Output the (x, y) coordinate of the center of the cell containing the given text.  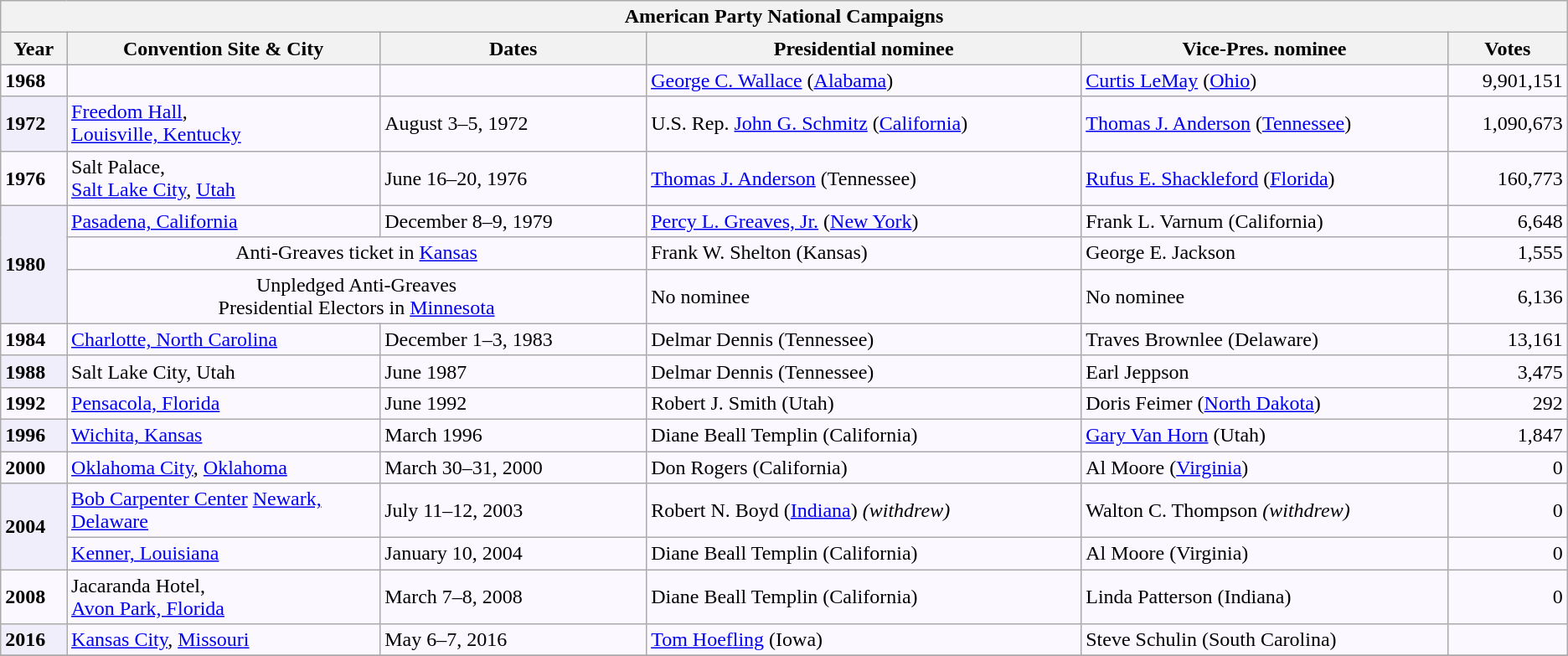
Salt Lake City, Utah (224, 371)
2004 (34, 526)
Anti-Greaves ticket in Kansas (357, 253)
Frank W. Shelton (Kansas) (864, 253)
George E. Jackson (1265, 253)
2000 (34, 467)
13,161 (1508, 339)
July 11–12, 2003 (513, 511)
1996 (34, 435)
Kenner, Louisiana (224, 554)
December 1–3, 1983 (513, 339)
Pensacola, Florida (224, 403)
1976 (34, 178)
Votes (1508, 49)
6,136 (1508, 297)
Robert J. Smith (Utah) (864, 403)
March 30–31, 2000 (513, 467)
6,648 (1508, 221)
1,090,673 (1508, 124)
Pasadena, California (224, 221)
1,555 (1508, 253)
Gary Van Horn (Utah) (1265, 435)
January 10, 2004 (513, 554)
U.S. Rep. John G. Schmitz (California) (864, 124)
Linda Patterson (Indiana) (1265, 597)
Walton C. Thompson (withdrew) (1265, 511)
Oklahoma City, Oklahoma (224, 467)
Freedom Hall, Louisville, Kentucky (224, 124)
Jacaranda Hotel, Avon Park, Florida (224, 597)
9,901,151 (1508, 80)
Charlotte, North Carolina (224, 339)
292 (1508, 403)
Steve Schulin (South Carolina) (1265, 640)
1972 (34, 124)
3,475 (1508, 371)
Kansas City, Missouri (224, 640)
1992 (34, 403)
1984 (34, 339)
1988 (34, 371)
1980 (34, 265)
Presidential nominee (864, 49)
160,773 (1508, 178)
Percy L. Greaves, Jr. (New York) (864, 221)
Bob Carpenter Center Newark, Delaware (224, 511)
Wichita, Kansas (224, 435)
American Party National Campaigns (784, 17)
George C. Wallace (Alabama) (864, 80)
Don Rogers (California) (864, 467)
Vice-Pres. nominee (1265, 49)
2016 (34, 640)
December 8–9, 1979 (513, 221)
Tom Hoefling (Iowa) (864, 640)
June 1987 (513, 371)
Salt Palace, Salt Lake City, Utah (224, 178)
Robert N. Boyd (Indiana) (withdrew) (864, 511)
Rufus E. Shackleford (Florida) (1265, 178)
Unpledged Anti-Greaves Presidential Electors in Minnesota (357, 297)
2008 (34, 597)
Earl Jeppson (1265, 371)
June 1992 (513, 403)
May 6–7, 2016 (513, 640)
Curtis LeMay (Ohio) (1265, 80)
1968 (34, 80)
Doris Feimer (North Dakota) (1265, 403)
Frank L. Varnum (California) (1265, 221)
March 1996 (513, 435)
March 7–8, 2008 (513, 597)
August 3–5, 1972 (513, 124)
Traves Brownlee (Delaware) (1265, 339)
1,847 (1508, 435)
Convention Site & City (224, 49)
Year (34, 49)
June 16–20, 1976 (513, 178)
Dates (513, 49)
